From the cell containing the given text, extract its center point as [x, y] coordinate. 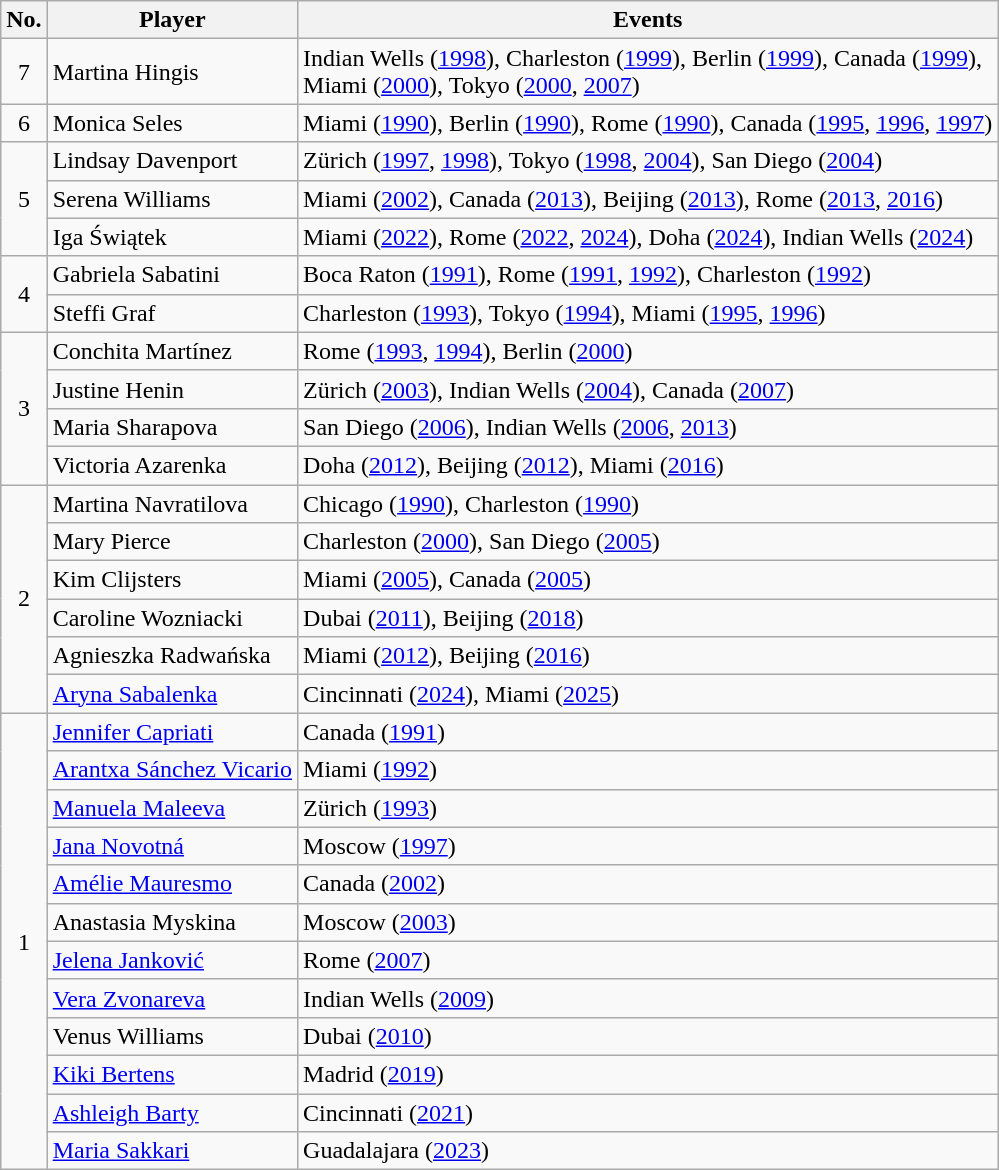
No. [24, 20]
Victoria Azarenka [172, 465]
Jana Novotná [172, 846]
Agnieszka Radwańska [172, 656]
Conchita Martínez [172, 351]
Charleston (2000), San Diego (2005) [648, 542]
Rome (1993, 1994), Berlin (2000) [648, 351]
Serena Williams [172, 199]
Moscow (2003) [648, 922]
Canada (2002) [648, 884]
Maria Sakkari [172, 1151]
4 [24, 294]
6 [24, 123]
Indian Wells (1998), Charleston (1999), Berlin (1999), Canada (1999), Miami (2000), Tokyo (2000, 2007) [648, 72]
Zürich (2003), Indian Wells (2004), Canada (2007) [648, 389]
Cincinnati (2024), Miami (2025) [648, 694]
Madrid (2019) [648, 1074]
Monica Seles [172, 123]
Chicago (1990), Charleston (1990) [648, 503]
Charleston (1993), Tokyo (1994), Miami (1995, 1996) [648, 313]
Aryna Sabalenka [172, 694]
Canada (1991) [648, 732]
Steffi Graf [172, 313]
Jelena Janković [172, 960]
Caroline Wozniacki [172, 618]
Martina Hingis [172, 72]
5 [24, 199]
Miami (2005), Canada (2005) [648, 580]
Vera Zvonareva [172, 998]
Arantxa Sánchez Vicario [172, 770]
Jennifer Capriati [172, 732]
Zürich (1993) [648, 808]
Dubai (2011), Beijing (2018) [648, 618]
Venus Williams [172, 1036]
Iga Świątek [172, 237]
San Diego (2006), Indian Wells (2006, 2013) [648, 427]
Gabriela Sabatini [172, 275]
Doha (2012), Beijing (2012), Miami (2016) [648, 465]
Events [648, 20]
Anastasia Myskina [172, 922]
Maria Sharapova [172, 427]
2 [24, 598]
1 [24, 942]
7 [24, 72]
3 [24, 408]
Justine Henin [172, 389]
Miami (2012), Beijing (2016) [648, 656]
Dubai (2010) [648, 1036]
Manuela Maleeva [172, 808]
Amélie Mauresmo [172, 884]
Miami (2022), Rome (2022, 2024), Doha (2024), Indian Wells (2024) [648, 237]
Kiki Bertens [172, 1074]
Rome (2007) [648, 960]
Player [172, 20]
Mary Pierce [172, 542]
Lindsay Davenport [172, 161]
Cincinnati (2021) [648, 1113]
Boca Raton (1991), Rome (1991, 1992), Charleston (1992) [648, 275]
Guadalajara (2023) [648, 1151]
Martina Navratilova [172, 503]
Miami (2002), Canada (2013), Beijing (2013), Rome (2013, 2016) [648, 199]
Zürich (1997, 1998), Tokyo (1998, 2004), San Diego (2004) [648, 161]
Ashleigh Barty [172, 1113]
Indian Wells (2009) [648, 998]
Kim Clijsters [172, 580]
Moscow (1997) [648, 846]
Miami (1992) [648, 770]
Miami (1990), Berlin (1990), Rome (1990), Canada (1995, 1996, 1997) [648, 123]
